Locate the cell with the specified text and output its [X, Y] center coordinate. 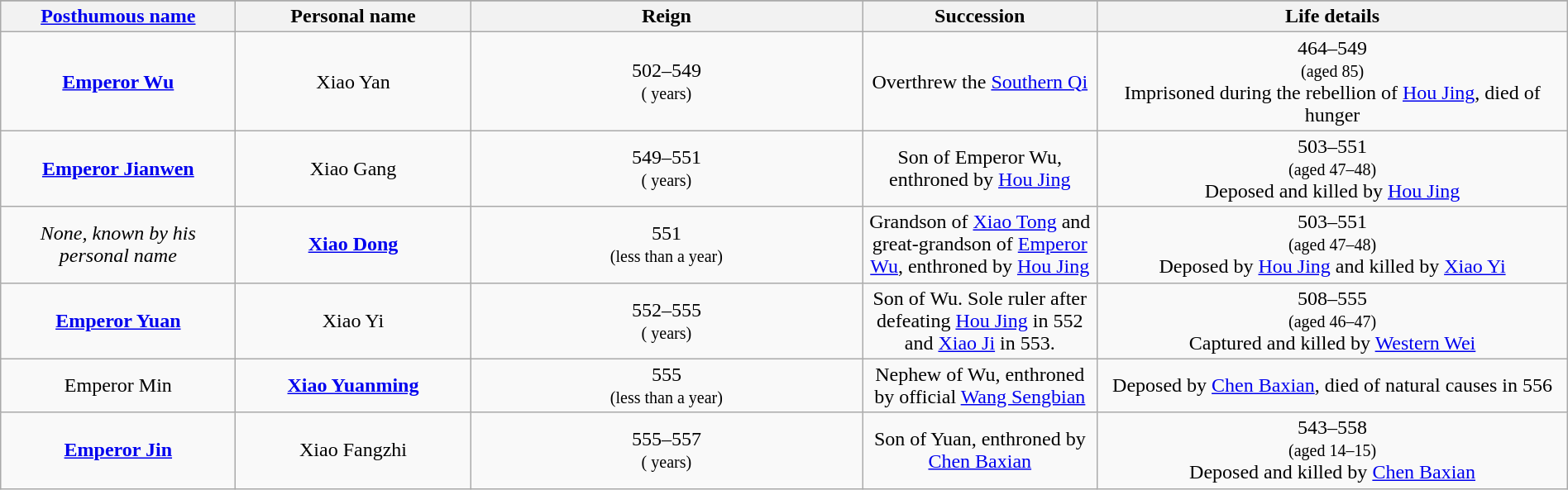
543–558(aged 14–15)Deposed and killed by Chen Baxian [1332, 450]
555(less than a year) [667, 385]
Reign [667, 17]
549–551( years) [667, 169]
Emperor Min [118, 385]
503–551(aged 47–48)Deposed by Hou Jing and killed by Xiao Yi [1332, 245]
Xiao Dong [353, 245]
Xiao Fangzhi [353, 450]
508–555(aged 46–47)Captured and killed by Western Wei [1332, 321]
Succession [980, 17]
Son of Wu. Sole ruler after defeating Hou Jing in 552 and Xiao Ji in 553. [980, 321]
None, known by his personal name [118, 245]
Son of Emperor Wu, enthroned by Hou Jing [980, 169]
Deposed by Chen Baxian, died of natural causes in 556 [1332, 385]
555–557( years) [667, 450]
464–549(aged 85)Imprisoned during the rebellion of Hou Jing, died of hunger [1332, 81]
Posthumous name [118, 17]
Grandson of Xiao Tong and great-grandson of Emperor Wu, enthroned by Hou Jing [980, 245]
551(less than a year) [667, 245]
Life details [1332, 17]
503–551(aged 47–48)Deposed and killed by Hou Jing [1332, 169]
Emperor Jin [118, 450]
Overthrew the Southern Qi [980, 81]
Xiao Yi [353, 321]
Xiao Gang [353, 169]
502–549( years) [667, 81]
Emperor Wu [118, 81]
Xiao Yuanming [353, 385]
Xiao Yan [353, 81]
Emperor Jianwen [118, 169]
Son of Yuan, enthroned by Chen Baxian [980, 450]
Personal name [353, 17]
Nephew of Wu, enthroned by official Wang Sengbian [980, 385]
552–555( years) [667, 321]
Emperor Yuan [118, 321]
